From the cell containing the given text, extract its center point as [X, Y] coordinate. 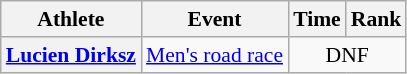
Lucien Dirksz [71, 55]
Event [214, 19]
Rank [376, 19]
Athlete [71, 19]
Time [317, 19]
DNF [347, 55]
Men's road race [214, 55]
